Capture the cell that displays the provided text and extract its (X, Y) central coordinate. 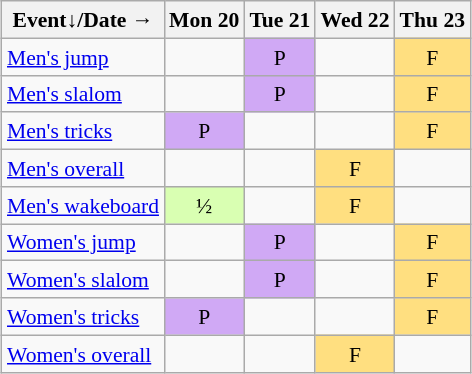
Men's tricks (83, 130)
Men's overall (83, 168)
Event↓/Date → (83, 20)
Men's slalom (83, 94)
Women's tricks (83, 316)
Women's slalom (83, 280)
Wed 22 (354, 20)
Women's overall (83, 354)
½ (204, 204)
Women's jump (83, 242)
Tue 21 (280, 20)
Thu 23 (433, 20)
Men's jump (83, 56)
Mon 20 (204, 20)
Men's wakeboard (83, 204)
